Return (X, Y) of the center of cell containing provided text 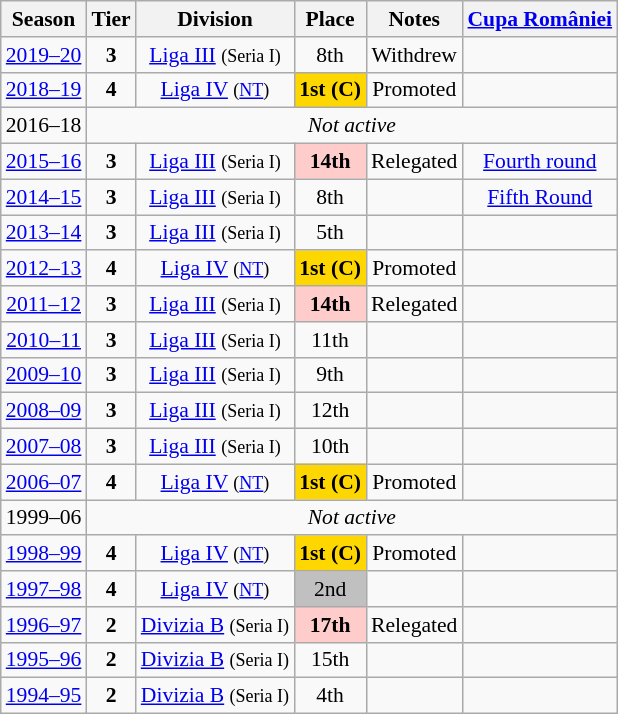
4th (330, 696)
2012–13 (44, 269)
2019–20 (44, 55)
10th (330, 447)
1994–95 (44, 696)
15th (330, 660)
Fifth Round (540, 197)
2014–15 (44, 197)
2010–11 (44, 340)
Fourth round (540, 162)
1997–98 (44, 589)
5th (330, 233)
1996–97 (44, 625)
2015–16 (44, 162)
1995–96 (44, 660)
1999–06 (44, 518)
Division (215, 19)
2013–14 (44, 233)
17th (330, 625)
2007–08 (44, 447)
2006–07 (44, 482)
Cupa României (540, 19)
2008–09 (44, 411)
12th (330, 411)
1998–99 (44, 554)
Withdrew (414, 55)
Tier (110, 19)
Season (44, 19)
2016–18 (44, 126)
11th (330, 340)
2nd (330, 589)
2009–10 (44, 375)
Notes (414, 19)
Place (330, 19)
9th (330, 375)
2018–19 (44, 90)
2011–12 (44, 304)
